For the text-containing cell, return its midpoint in (x, y) coordinate format. 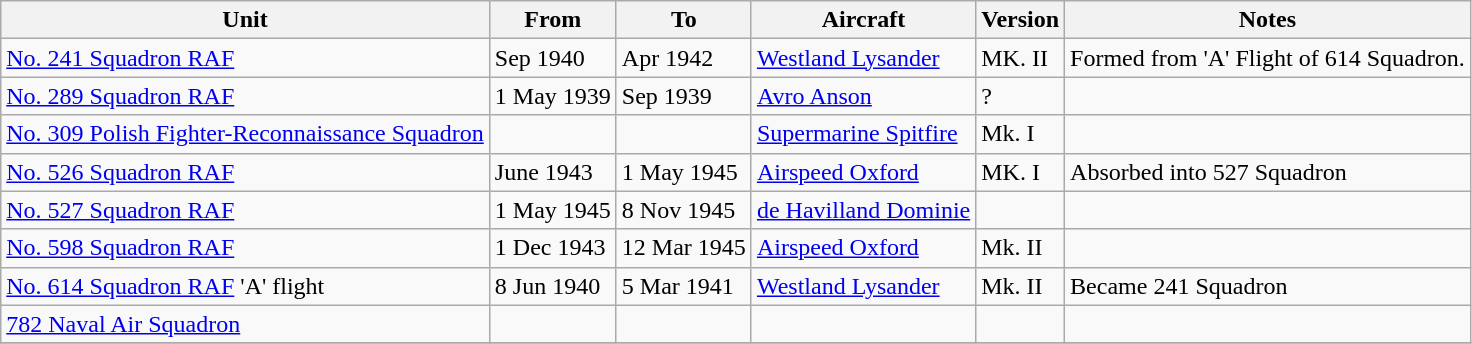
Notes (1268, 20)
Aircraft (863, 20)
June 1943 (552, 172)
8 Jun 1940 (552, 286)
MK. II (1020, 58)
No. 241 Squadron RAF (246, 58)
No. 598 Squadron RAF (246, 248)
MK. I (1020, 172)
1 May 1939 (552, 96)
Apr 1942 (684, 58)
Unit (246, 20)
de Havilland Dominie (863, 210)
No. 527 Squadron RAF (246, 210)
Formed from 'A' Flight of 614 Squadron. (1268, 58)
1 Dec 1943 (552, 248)
No. 309 Polish Fighter-Reconnaissance Squadron (246, 134)
5 Mar 1941 (684, 286)
782 Naval Air Squadron (246, 324)
No. 526 Squadron RAF (246, 172)
Supermarine Spitfire (863, 134)
To (684, 20)
12 Mar 1945 (684, 248)
Mk. I (1020, 134)
From (552, 20)
Sep 1939 (684, 96)
Version (1020, 20)
? (1020, 96)
Became 241 Squadron (1268, 286)
Avro Anson (863, 96)
No. 614 Squadron RAF 'A' flight (246, 286)
8 Nov 1945 (684, 210)
Sep 1940 (552, 58)
Absorbed into 527 Squadron (1268, 172)
No. 289 Squadron RAF (246, 96)
